Detect which cell encompasses the target text, then output its [x, y] center coordinate. 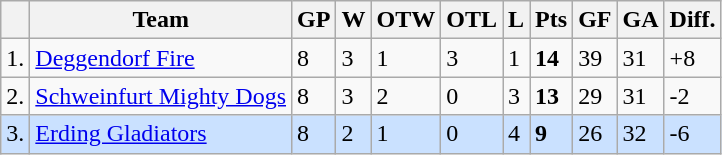
14 [552, 58]
Diff. [692, 20]
Schweinfurt Mighty Dogs [161, 96]
Erding Gladiators [161, 134]
Team [161, 20]
Deggendorf Fire [161, 58]
+8 [692, 58]
4 [516, 134]
26 [595, 134]
39 [595, 58]
GA [640, 20]
3. [16, 134]
GP [314, 20]
13 [552, 96]
2. [16, 96]
1. [16, 58]
OTW [406, 20]
-2 [692, 96]
-6 [692, 134]
GF [595, 20]
9 [552, 134]
L [516, 20]
29 [595, 96]
32 [640, 134]
Pts [552, 20]
OTL [472, 20]
W [354, 20]
